Provide the (X, Y) coordinate of the cell's center where the given text is located.  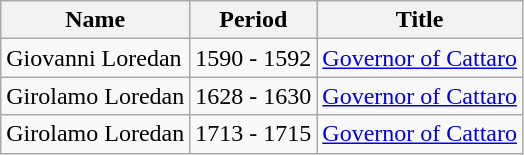
Title (420, 20)
1713 - 1715 (254, 134)
1590 - 1592 (254, 58)
1628 - 1630 (254, 96)
Giovanni Loredan (96, 58)
Period (254, 20)
Name (96, 20)
